Return the (X, Y) coordinate for the center point of the cell that contains the specified text.  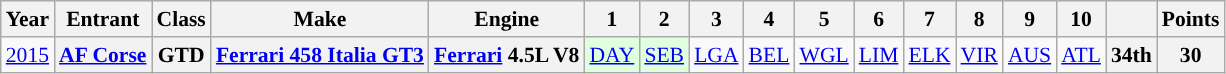
GTD (182, 55)
7 (929, 19)
2 (664, 19)
3 (716, 19)
LGA (716, 55)
Year (28, 19)
Ferrari 4.5L V8 (506, 55)
5 (824, 19)
Class (182, 19)
AF Corse (102, 55)
1 (612, 19)
ELK (929, 55)
4 (770, 19)
Make (320, 19)
Engine (506, 19)
34th (1132, 55)
VIR (980, 55)
9 (1030, 19)
Points (1191, 19)
AUS (1030, 55)
6 (879, 19)
Ferrari 458 Italia GT3 (320, 55)
Entrant (102, 19)
30 (1191, 55)
SEB (664, 55)
ATL (1081, 55)
8 (980, 19)
DAY (612, 55)
10 (1081, 19)
LIM (879, 55)
2015 (28, 55)
WGL (824, 55)
BEL (770, 55)
